Find where the given text appears and provide that cell's center as (X, Y) coordinate. 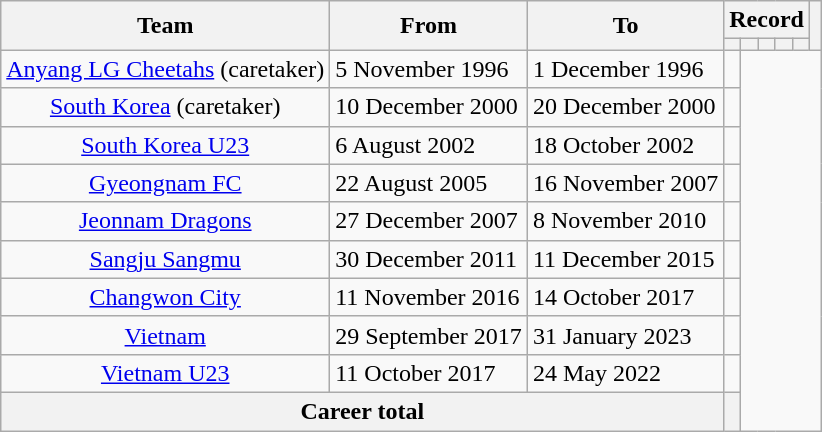
29 September 2017 (429, 335)
11 October 2017 (429, 373)
South Korea (caretaker) (166, 107)
Vietnam (166, 335)
Sangju Sangmu (166, 259)
5 November 1996 (429, 69)
31 January 2023 (625, 335)
Gyeongnam FC (166, 183)
From (429, 26)
Career total (362, 411)
Vietnam U23 (166, 373)
14 October 2017 (625, 297)
Record (767, 20)
11 November 2016 (429, 297)
30 December 2011 (429, 259)
10 December 2000 (429, 107)
27 December 2007 (429, 221)
Jeonnam Dragons (166, 221)
6 August 2002 (429, 145)
South Korea U23 (166, 145)
1 December 1996 (625, 69)
Changwon City (166, 297)
22 August 2005 (429, 183)
Team (166, 26)
16 November 2007 (625, 183)
24 May 2022 (625, 373)
20 December 2000 (625, 107)
To (625, 26)
8 November 2010 (625, 221)
18 October 2002 (625, 145)
11 December 2015 (625, 259)
Anyang LG Cheetahs (caretaker) (166, 69)
